Extract the [x, y] coordinate from the center of the cell holding the provided text.  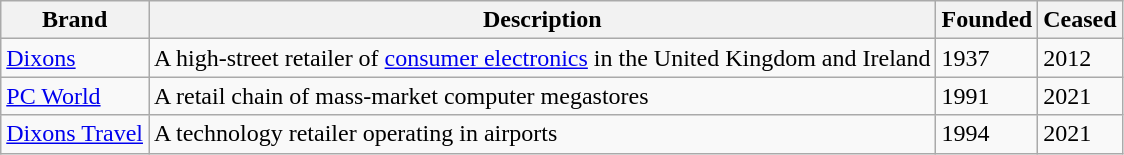
1937 [987, 58]
Brand [75, 20]
Description [542, 20]
A technology retailer operating in airports [542, 134]
Ceased [1080, 20]
A retail chain of mass-market computer megastores [542, 96]
Dixons [75, 58]
PC World [75, 96]
Founded [987, 20]
2012 [1080, 58]
Dixons Travel [75, 134]
1994 [987, 134]
A high-street retailer of consumer electronics in the United Kingdom and Ireland [542, 58]
1991 [987, 96]
